Output the (X, Y) coordinate of the center of the cell containing the given text.  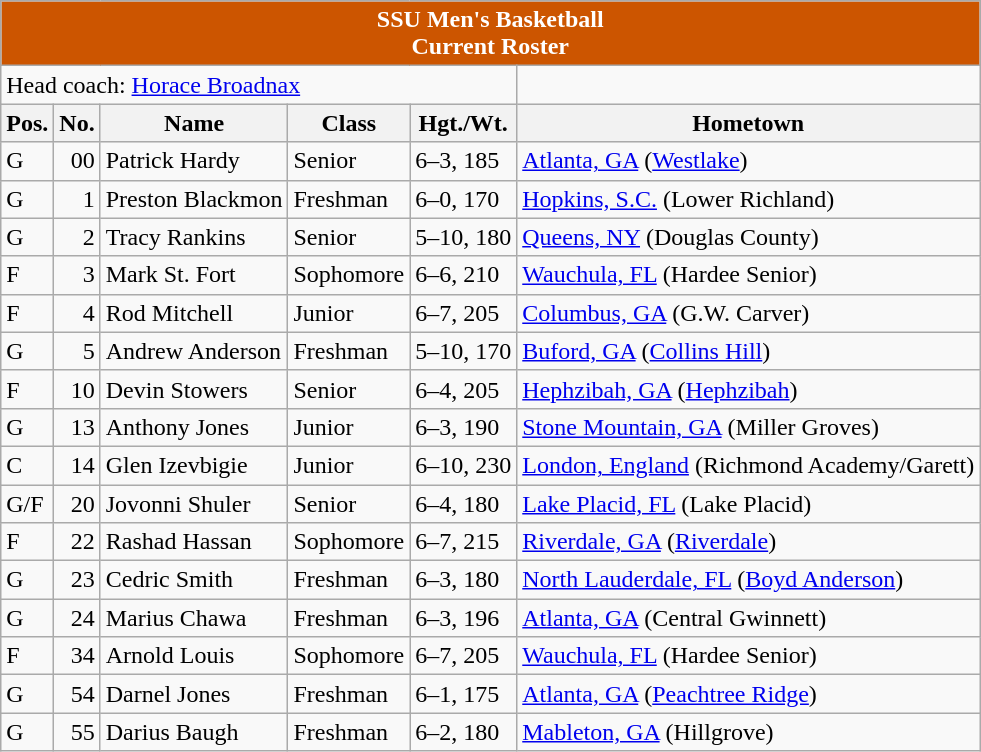
C (28, 465)
6–3, 196 (464, 618)
Atlanta, GA (Westlake) (748, 161)
Glen Izevbigie (194, 465)
Buford, GA (Collins Hill) (748, 351)
North Lauderdale, FL (Boyd Anderson) (748, 580)
6–3, 185 (464, 161)
00 (77, 161)
G/F (28, 503)
Hephzibah, GA (Hephzibah) (748, 389)
6–3, 180 (464, 580)
Arnold Louis (194, 656)
6–0, 170 (464, 199)
3 (77, 275)
Marius Chawa (194, 618)
Hgt./Wt. (464, 123)
6–2, 180 (464, 732)
6–7, 215 (464, 542)
Anthony Jones (194, 427)
Devin Stowers (194, 389)
Stone Mountain, GA (Miller Groves) (748, 427)
22 (77, 542)
Lake Placid, FL (Lake Placid) (748, 503)
Class (349, 123)
14 (77, 465)
Jovonni Shuler (194, 503)
Darnel Jones (194, 694)
20 (77, 503)
Atlanta, GA (Peachtree Ridge) (748, 694)
6–3, 190 (464, 427)
Andrew Anderson (194, 351)
Rod Mitchell (194, 313)
4 (77, 313)
5–10, 180 (464, 237)
Cedric Smith (194, 580)
6–10, 230 (464, 465)
Pos. (28, 123)
Preston Blackmon (194, 199)
6–1, 175 (464, 694)
Rashad Hassan (194, 542)
5–10, 170 (464, 351)
54 (77, 694)
Patrick Hardy (194, 161)
No. (77, 123)
Riverdale, GA (Riverdale) (748, 542)
5 (77, 351)
2 (77, 237)
Name (194, 123)
13 (77, 427)
24 (77, 618)
23 (77, 580)
London, England (Richmond Academy/Garett) (748, 465)
Head coach: Horace Broadnax (259, 85)
Mark St. Fort (194, 275)
Tracy Rankins (194, 237)
Queens, NY (Douglas County) (748, 237)
Columbus, GA (G.W. Carver) (748, 313)
Darius Baugh (194, 732)
6–6, 210 (464, 275)
Hometown (748, 123)
34 (77, 656)
55 (77, 732)
Mableton, GA (Hillgrove) (748, 732)
SSU Men's BasketballCurrent Roster (490, 34)
10 (77, 389)
Hopkins, S.C. (Lower Richland) (748, 199)
1 (77, 199)
Atlanta, GA (Central Gwinnett) (748, 618)
6–4, 180 (464, 503)
6–4, 205 (464, 389)
